From the cell containing the given text, extract its center point as [x, y] coordinate. 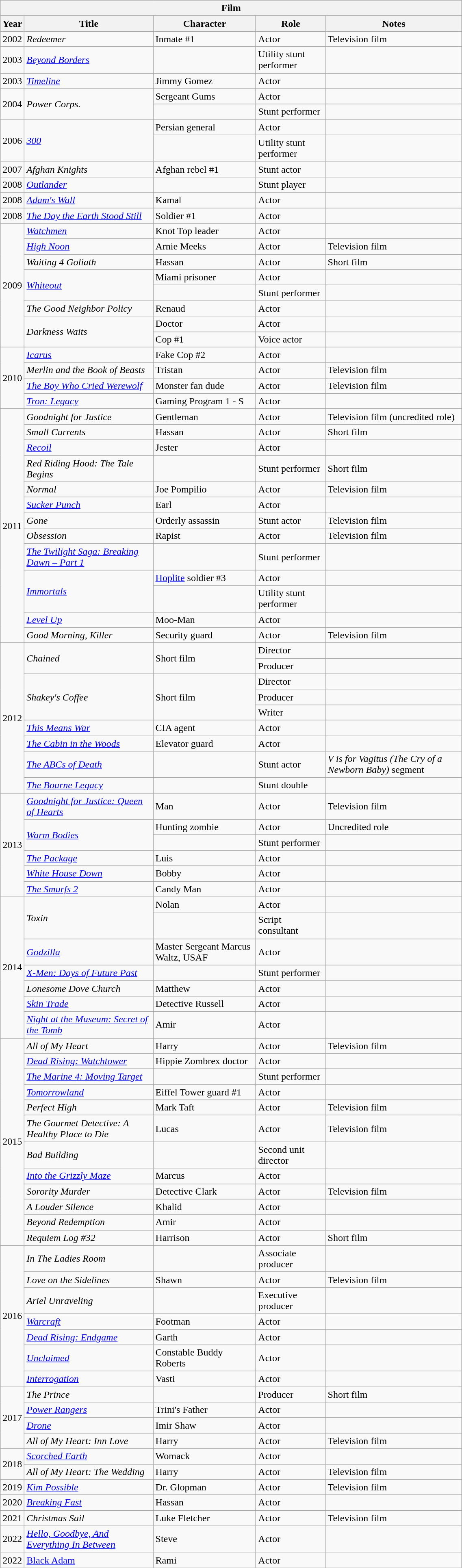
2019 [12, 1487]
Year [12, 24]
Television film (uncredited role) [394, 416]
Outlander [89, 184]
Hippie Zombrex doctor [205, 1061]
Mark Taft [205, 1108]
High Noon [89, 247]
Gaming Program 1 - S [205, 401]
The Gourmet Detective: A Healthy Place to Die [89, 1129]
Khalid [205, 1207]
Into the Grizzly Maze [89, 1176]
Marcus [205, 1176]
Imir Shaw [205, 1425]
2009 [12, 285]
Whiteout [89, 285]
Orderly assassin [205, 520]
Godzilla [89, 952]
Voice actor [291, 339]
All of My Heart: Inn Love [89, 1441]
Timeline [89, 81]
Sergeant Gums [205, 96]
Trini's Father [205, 1410]
X-Men: Days of Future Past [89, 973]
CIA agent [205, 728]
Character [205, 24]
Perfect High [89, 1108]
Immortals [89, 591]
Womack [205, 1456]
Joe Pompilio [205, 490]
Requiem Log #32 [89, 1238]
Fake Cop #2 [205, 355]
Arnie Meeks [205, 247]
Black Adam [89, 1560]
2018 [12, 1464]
Hello, Goodbye, And Everything In Between [89, 1539]
Harrison [205, 1238]
The Bourne Legacy [89, 785]
White House Down [89, 874]
Eiffel Tower guard #1 [205, 1092]
Recoil [89, 447]
Luke Fletcher [205, 1518]
Rapist [205, 536]
Normal [89, 490]
Footman [205, 1321]
Role [291, 24]
Dr. Glopman [205, 1487]
2002 [12, 39]
Obsession [89, 536]
2017 [12, 1418]
Level Up [89, 620]
Master Sergeant Marcus Waltz, USAF [205, 952]
Watchmen [89, 231]
The Boy Who Cried Werewolf [89, 386]
2011 [12, 526]
2021 [12, 1518]
A Louder Silence [89, 1207]
Gone [89, 520]
Persian general [205, 127]
Waiting 4 Goliath [89, 262]
Cop #1 [205, 339]
Christmas Sail [89, 1518]
Interrogation [89, 1379]
Goodnight for Justice: Queen of Hearts [89, 806]
Dead Rising: Watchtower [89, 1061]
Warm Bodies [89, 835]
Detective Russell [205, 1004]
Icarus [89, 355]
Matthew [205, 988]
Skin Trade [89, 1004]
Stunt player [291, 184]
Beyond Borders [89, 60]
The Package [89, 858]
The Cabin in the Woods [89, 743]
Kamal [205, 200]
Power Rangers [89, 1410]
Man [205, 806]
Renaud [205, 308]
Lonesome Dove Church [89, 988]
Red Riding Hood: The Tale Begins [89, 468]
Gentleman [205, 416]
Tristan [205, 370]
Drone [89, 1425]
The Marine 4: Moving Target [89, 1077]
2007 [12, 169]
The ABCs of Death [89, 765]
Film [231, 8]
Lucas [205, 1129]
Candy Man [205, 889]
Breaking Fast [89, 1503]
Bobby [205, 874]
2020 [12, 1503]
All of My Heart [89, 1045]
Steve [205, 1539]
2012 [12, 718]
Merlin and the Book of Beasts [89, 370]
Knot Top leader [205, 231]
In The Ladies Room [89, 1259]
Associate producer [291, 1259]
The Prince [89, 1395]
Garth [205, 1337]
Constable Buddy Roberts [205, 1358]
Title [89, 24]
Power Corps. [89, 104]
Vasti [205, 1379]
Afghan rebel #1 [205, 169]
Good Morning, Killer [89, 635]
2004 [12, 104]
Miami prisoner [205, 278]
Kim Possible [89, 1487]
Writer [291, 712]
Stunt double [291, 785]
Redeemer [89, 39]
Night at the Museum: Secret of the Tomb [89, 1025]
2013 [12, 845]
Monster fan dude [205, 386]
The Smurfs 2 [89, 889]
Notes [394, 24]
Adam's Wall [89, 200]
Moo-Man [205, 620]
300 [89, 141]
Earl [205, 505]
Elevator guard [205, 743]
All of My Heart: The Wedding [89, 1472]
Dead Rising: Endgame [89, 1337]
Goodnight for Justice [89, 416]
Hunting zombie [205, 827]
Warcraft [89, 1321]
The Twilight Saga: Breaking Dawn – Part 1 [89, 557]
Jester [205, 447]
2010 [12, 378]
Darkness Waits [89, 332]
Rami [205, 1560]
Ariel Unraveling [89, 1300]
Scorched Earth [89, 1456]
Luis [205, 858]
2014 [12, 967]
Afghan Knights [89, 169]
Tomorrowland [89, 1092]
Script consultant [291, 926]
Sucker Punch [89, 505]
This Means War [89, 728]
Soldier #1 [205, 216]
Small Currents [89, 432]
Unclaimed [89, 1358]
Security guard [205, 635]
Bad Building [89, 1155]
Shawn [205, 1280]
Hoplite soldier #3 [205, 578]
Nolan [205, 904]
The Good Neighbor Policy [89, 308]
Toxin [89, 917]
Chained [89, 658]
Love on the Sidelines [89, 1280]
Doctor [205, 324]
2006 [12, 141]
Uncredited role [394, 827]
Inmate #1 [205, 39]
V is for Vagitus (The Cry of a Newborn Baby) segment [394, 765]
Tron: Legacy [89, 401]
Jimmy Gomez [205, 81]
Sorority Murder [89, 1191]
The Day the Earth Stood Still [89, 216]
Beyond Redemption [89, 1222]
Executive producer [291, 1300]
Second unit director [291, 1155]
2016 [12, 1316]
Shakey's Coffee [89, 697]
Detective Clark [205, 1191]
2015 [12, 1142]
